Search for the cell housing the specified text and yield its (x, y) center coordinate. 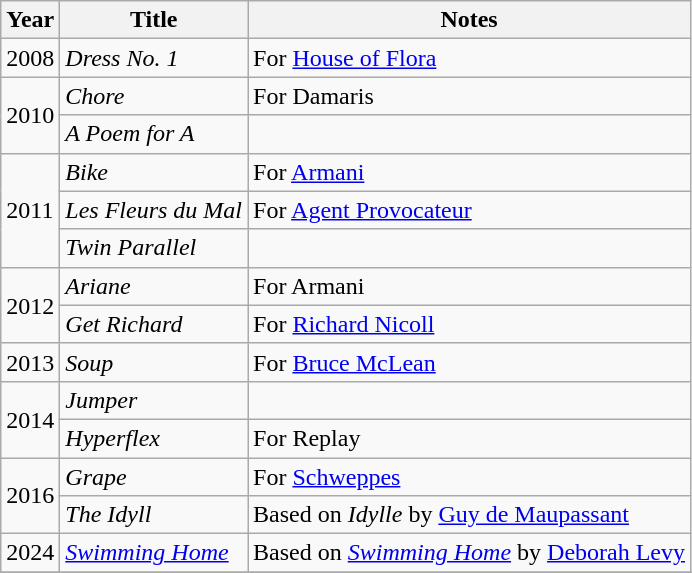
2010 (30, 115)
Twin Parallel (154, 248)
Title (154, 20)
Based on Idylle by Guy de Maupassant (470, 515)
2011 (30, 210)
2016 (30, 496)
The Idyll (154, 515)
Year (30, 20)
Jumper (154, 400)
Soup (154, 362)
For Damaris (470, 96)
Ariane (154, 286)
For Agent Provocateur (470, 210)
Bike (154, 172)
Les Fleurs du Mal (154, 210)
For Replay (470, 438)
Swimming Home (154, 553)
Notes (470, 20)
2012 (30, 305)
Based on Swimming Home by Deborah Levy (470, 553)
Get Richard (154, 324)
Dress No. 1 (154, 58)
2013 (30, 362)
Hyperflex (154, 438)
Grape (154, 477)
A Poem for A (154, 134)
For Richard Nicoll (470, 324)
2024 (30, 553)
2008 (30, 58)
For House of Flora (470, 58)
Chore (154, 96)
For Schweppes (470, 477)
For Bruce McLean (470, 362)
2014 (30, 419)
